Pinpoint the cell where the given text exists, returning its [x, y] midpoint coordinate. 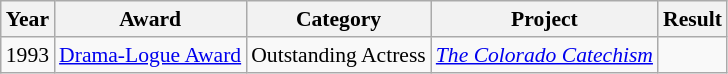
The Colorado Catechism [544, 55]
Year [28, 19]
Award [150, 19]
Category [338, 19]
Result [692, 19]
Outstanding Actress [338, 55]
1993 [28, 55]
Project [544, 19]
Drama-Logue Award [150, 55]
